From the cell containing the given text, extract its center point as (x, y) coordinate. 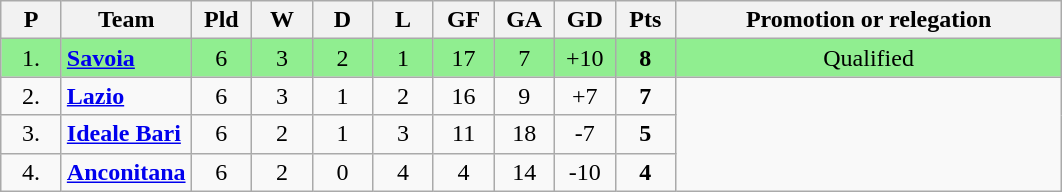
Promotion or relegation (869, 20)
-10 (584, 172)
2. (32, 96)
Pld (222, 20)
1. (32, 58)
9 (524, 96)
0 (342, 172)
Ideale Bari (126, 134)
GA (524, 20)
+10 (584, 58)
11 (464, 134)
16 (464, 96)
18 (524, 134)
GF (464, 20)
L (404, 20)
Pts (646, 20)
P (32, 20)
GD (584, 20)
W (282, 20)
14 (524, 172)
+7 (584, 96)
Team (126, 20)
5 (646, 134)
Anconitana (126, 172)
3. (32, 134)
4. (32, 172)
Qualified (869, 58)
8 (646, 58)
-7 (584, 134)
17 (464, 58)
Lazio (126, 96)
D (342, 20)
Savoia (126, 58)
